Identify which cell holds the provided text, then report its [X, Y] central coordinate. 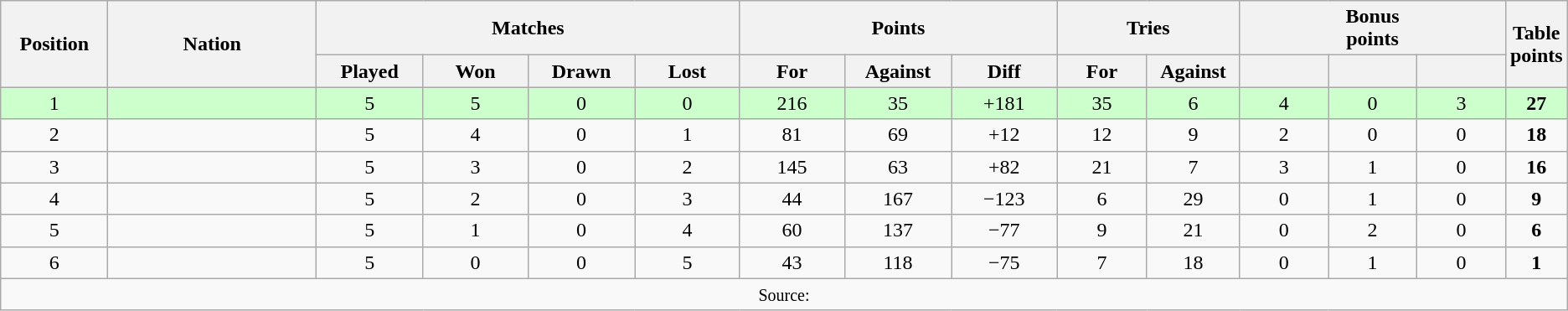
+12 [1004, 135]
Diff [1004, 71]
216 [792, 103]
118 [898, 262]
60 [792, 231]
Position [54, 44]
Points [898, 29]
−123 [1004, 199]
Nation [213, 44]
29 [1193, 199]
137 [898, 231]
69 [898, 135]
+82 [1004, 167]
+181 [1004, 103]
−75 [1004, 262]
Matches [529, 29]
Tablepoints [1536, 44]
12 [1102, 135]
Won [476, 71]
Drawn [581, 71]
−77 [1004, 231]
63 [898, 167]
43 [792, 262]
Played [370, 71]
167 [898, 199]
145 [792, 167]
27 [1536, 103]
Bonuspoints [1373, 29]
81 [792, 135]
44 [792, 199]
Lost [687, 71]
Source: [784, 294]
Tries [1148, 29]
16 [1536, 167]
